Search for the cell housing the specified text and yield its [x, y] center coordinate. 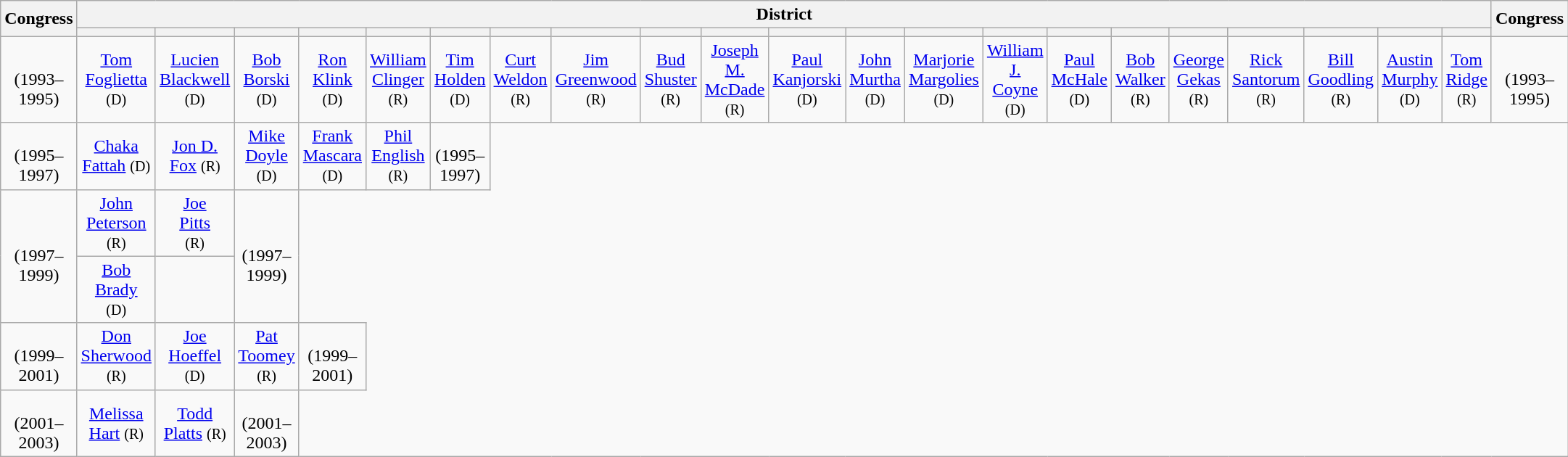
MikeDoyle (D) [267, 156]
BillGoodling(R) [1341, 80]
BobBrady(D) [116, 289]
BobBorski(D) [267, 80]
MarjorieMargolies (D) [944, 80]
WilliamClinger (R) [399, 80]
MelissaHart (R) [116, 423]
JoePitts(R) [194, 223]
William J.Coyne (D) [1015, 80]
TomRidge (R) [1466, 80]
JimGreenwood(R) [596, 80]
ToddPlatts (R) [194, 423]
GeorgeGekas(R) [1198, 80]
PaulKanjorski(D) [807, 80]
BobWalker(R) [1140, 80]
RonKlink (D) [332, 80]
BudShuster(R) [670, 80]
PatToomey(R) [267, 356]
Jon D.Fox (R) [194, 156]
CurtWeldon(R) [521, 80]
District [784, 15]
RickSantorum (R) [1266, 80]
DonSherwood(R) [116, 356]
AustinMurphy (D) [1410, 80]
LucienBlackwell (D) [194, 80]
PhilEnglish(R) [399, 156]
JoeHoeffel (D) [194, 356]
JohnMurtha(D) [875, 80]
FrankMascara(D) [332, 156]
PaulMcHale(D) [1079, 80]
JohnPeterson(R) [116, 223]
TimHolden(D) [460, 80]
JosephM.McDade(R) [735, 80]
ChakaFattah (D) [116, 156]
TomFoglietta(D) [116, 80]
